Scan for the cell matching the given text and deliver its [x, y] coordinate at center. 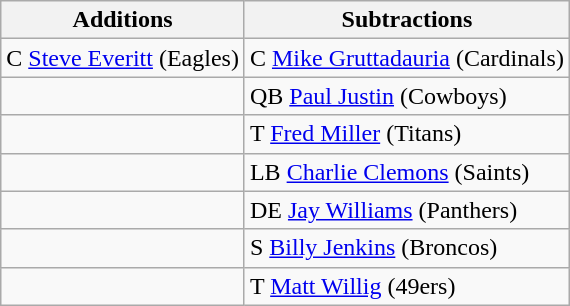
C Steve Everitt (Eagles) [123, 58]
S Billy Jenkins (Broncos) [406, 248]
C Mike Gruttadauria (Cardinals) [406, 58]
T Fred Miller (Titans) [406, 134]
T Matt Willig (49ers) [406, 286]
Subtractions [406, 20]
Additions [123, 20]
QB Paul Justin (Cowboys) [406, 96]
LB Charlie Clemons (Saints) [406, 172]
DE Jay Williams (Panthers) [406, 210]
